Find where the given text appears and provide that cell's center as [x, y] coordinate. 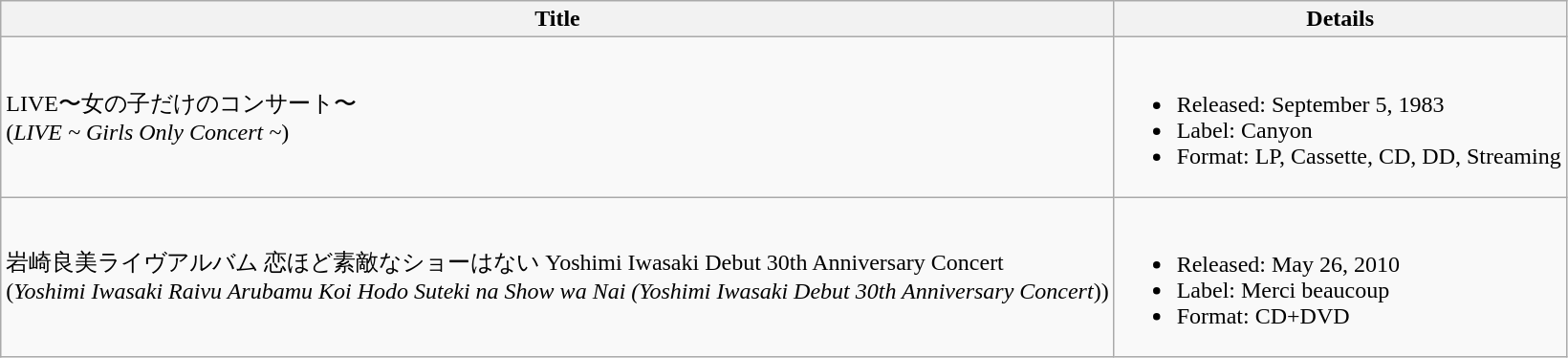
Released: September 5, 1983Label: CanyonFormat: LP, Cassette, CD, DD, Streaming [1340, 117]
Released: May 26, 2010Label: Merci beaucoupFormat: CD+DVD [1340, 278]
Details [1340, 19]
LIVE〜女の子だけのコンサート〜(LIVE ~ Girls Only Concert ~) [557, 117]
Title [557, 19]
